Determine the [x, y] coordinate at the center of the cell enclosing the given text.  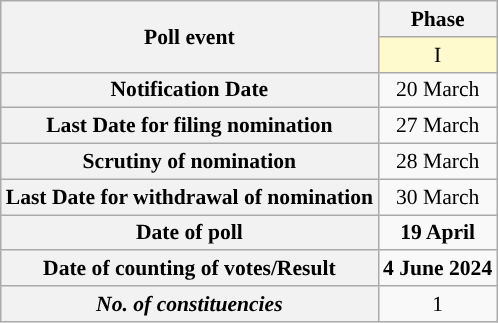
Poll event [190, 36]
28 March [438, 161]
4 June 2024 [438, 268]
Phase [438, 19]
Date of counting of votes/Result [190, 268]
Date of poll [190, 232]
Scrutiny of nomination [190, 161]
27 March [438, 126]
19 April [438, 232]
Last Date for withdrawal of nomination [190, 197]
1 [438, 304]
I [438, 54]
20 March [438, 90]
Last Date for filing nomination [190, 126]
No. of constituencies [190, 304]
Notification Date [190, 90]
30 March [438, 197]
